Scan for the cell matching the given text and deliver its (x, y) coordinate at center. 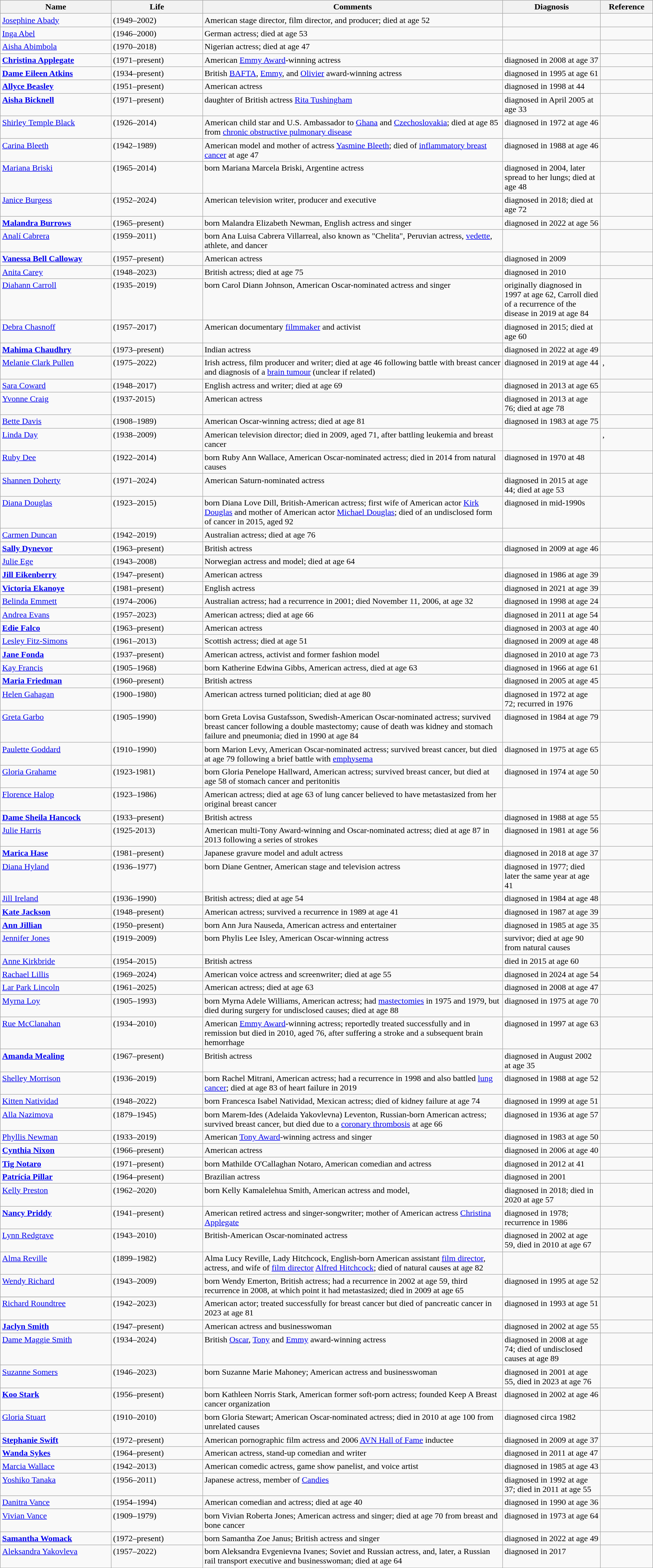
diagnosed in 1988 at age 46 (552, 150)
(1942–1989) (157, 150)
(1956–present) (157, 1399)
diagnosed in 2018; died in 2020 at age 57 (552, 1195)
diagnosed in 2001 (552, 1177)
diagnosed in 1993 at age 51 (552, 1308)
diagnosed in 1983 at age 75 (552, 421)
Julie Ege (56, 562)
Diana Douglas (56, 512)
Anne Kirkbride (56, 961)
diagnosed in mid-1990s (552, 512)
American actress; died at age 63 (353, 988)
British actress; died at age 75 (353, 272)
born Rachel Mitrani, American actress; had a recurrence in 1998 and also battled lung cancer; died at age 83 of heart failure in 2019 (353, 1083)
diagnosed in 2010 at age 73 (552, 654)
(1957–2022) (157, 1556)
Linda Day (56, 440)
American stage director, film director, and producer; died at age 52 (353, 20)
American actress; survived a recurrence in 1989 at age 41 (353, 912)
Jennifer Jones (56, 943)
diagnosed in 2009 (552, 259)
Mahima Chaudhry (56, 350)
Sara Coward (56, 385)
Suzanne Somers (56, 1376)
(1905–1968) (157, 668)
Marcia Wallace (56, 1466)
diagnosed in 1998 at 44 (552, 87)
Australian actress; died at age 76 (353, 535)
Alma Reville (56, 1263)
born Ruby Ann Wallace, American Oscar-nominated actress; died in 2014 from natural causes (353, 462)
diagnosed in 2013 at age 76; died at age 78 (552, 403)
diagnosed in 2011 at age 47 (552, 1453)
diagnosed in 2019 at age 44 (552, 368)
American voice actress and screenwriter; died at age 55 (353, 974)
Nancy Priddy (56, 1217)
Diana Hyland (56, 876)
diagnosed in 1975 at age 70 (552, 1005)
(1948–2022) (157, 1101)
Dame Sheila Hancock (56, 817)
diagnosed circa 1982 (552, 1422)
born Phylis Lee Isley, American Oscar-winning actress (353, 943)
American actress and businesswoman (353, 1326)
diagnosed in 1995 at age 52 (552, 1286)
diagnosed in 1985 at age 35 (552, 925)
(1959–2011) (157, 241)
American child star and U.S. Ambassador to Ghana and Czechoslovakia; died at age 85 from chronic obstructive pulmonary disease (353, 127)
diagnosed in 2002 at age 59, died in 2010 at age 67 (552, 1240)
diagnosed in 1995 at age 61 (552, 73)
diagnosed in 1997 at age 63 (552, 1033)
born Aleksandra Evgenievna Ivanes; Soviet and Russian actress, and, later, a Russian rail transport executive and businesswoman; died at age 64 (353, 1556)
American multi-Tony Award-winning and Oscar-nominated actress; died at age 87 in 2013 following a series of strokes (353, 835)
Tig Notaro (56, 1164)
Norwegian actress and model; died at age 64 (353, 562)
diagnosed in 2022 at age 56 (552, 223)
(1942–2013) (157, 1466)
Victoria Ekanoye (56, 588)
Rachael Lillis (56, 974)
diagnosed in 2017 (552, 1556)
(1922–2014) (157, 462)
Lar Park Lincoln (56, 988)
born Kathleen Norris Stark, American former soft-porn actress; founded Keep A Breast cancer organization (353, 1399)
Brazilian actress (353, 1177)
(1933–present) (157, 817)
born Kelly Kamalelehua Smith, American actress and model, (353, 1195)
(1954–2015) (157, 961)
diagnosed in 2006 at age 40 (552, 1150)
Florence Halop (56, 799)
diagnosed in 2008 at age 74; died of undisclosed causes at age 89 (552, 1349)
Irish actress, film producer and writer; died at age 46 following battle with breast cancer and diagnosis of a brain tumour (unclear if related) (353, 368)
Jill Eikenberry (56, 575)
died in 2015 at age 60 (552, 961)
Danitra Vance (56, 1502)
diagnosed in 2015; died at age 60 (552, 331)
Gloria Grahame (56, 777)
(1942–2023) (157, 1308)
American documentary filmmaker and activist (353, 331)
Debra Chasnoff (56, 331)
(1934–2024) (157, 1349)
diagnosed in 1975 at age 65 (552, 753)
Bette Davis (56, 421)
(1936–2019) (157, 1083)
Yoshiko Tanaka (56, 1485)
(1941–present) (157, 1217)
American actress, activist and former fashion model (353, 654)
born Katherine Edwina Gibbs, American actress, died at age 63 (353, 668)
born Francesca Isabel Natividad, Mexican actress; died of kidney failure at age 74 (353, 1101)
diagnosed in 2018; died at age 72 (552, 204)
English actress and writer; died at age 69 (353, 385)
Janice Burgess (56, 204)
Sally Dynevor (56, 548)
Aisha Abimbola (56, 47)
Belinda Emmett (56, 601)
diagnosed in 1998 at age 24 (552, 601)
diagnosed in 1970 at 48 (552, 462)
(1925-2013) (157, 835)
Diahann Carroll (56, 299)
Aleksandra Yakovleva (56, 1556)
diagnosed in 1981 at age 56 (552, 835)
diagnosed in 1988 at age 55 (552, 817)
survivor; died at age 90 from natural causes (552, 943)
British Oscar, Tony and Emmy award-winning actress (353, 1349)
Indian actress (353, 350)
(1910–1990) (157, 753)
Gloria Stuart (56, 1422)
American actress turned politician; died at age 80 (353, 699)
(1899–1982) (157, 1263)
Diagnosis (552, 7)
(1946–2023) (157, 1376)
American actor; treated successfully for breast cancer but died of pancreatic cancer in 2023 at age 81 (353, 1308)
(1948–present) (157, 912)
Amanda Mealing (56, 1060)
diagnosed in 2009 at age 37 (552, 1440)
Josephine Abady (56, 20)
diagnosed in 1984 at age 48 (552, 899)
diagnosed in 2005 at age 45 (552, 681)
diagnosed in 1978; recurrence in 1986 (552, 1217)
diagnosed in 2004, later spread to her lungs; died at age 48 (552, 177)
American television director; died in 2009, aged 71, after battling leukemia and breast cancer (353, 440)
born Gloria Penelope Hallward, American actress; survived breast cancer, but died at age 58 of stomach cancer and peritonitis (353, 777)
Shirley Temple Black (56, 127)
Carmen Duncan (56, 535)
American retired actress and singer-songwriter; mother of American actress Christina Applegate (353, 1217)
(1961–2025) (157, 988)
British BAFTA, Emmy, and Olivier award-winning actress (353, 73)
(1910–2010) (157, 1422)
English actress (353, 588)
(1957–2023) (157, 615)
Koo Stark (56, 1399)
(1900–1980) (157, 699)
Carina Bleeth (56, 150)
diagnosed in 2015 at age 44; died at age 53 (552, 485)
born Mathilde O'Callaghan Notaro, American comedian and actress (353, 1164)
(1934–2010) (157, 1033)
Alla Nazimova (56, 1119)
born Gloria Stewart; American Oscar-nominated actress; died in 2010 at age 100 from unrelated causes (353, 1422)
(1951–present) (157, 87)
(1948–2023) (157, 272)
(1909–1979) (157, 1520)
Jane Fonda (56, 654)
(1937–present) (157, 654)
(1935–2019) (157, 299)
born Suzanne Marie Mahoney; American actress and businesswoman (353, 1376)
Dame Eileen Atkins (56, 73)
born Samantha Zoe Janus; British actress and singer (353, 1538)
Kate Jackson (56, 912)
diagnosed in 2002 at age 46 (552, 1399)
Melanie Clark Pullen (56, 368)
(1943–2008) (157, 562)
Patrícia Pillar (56, 1177)
Stephanie Swift (56, 1440)
American Tony Award-winning actress and singer (353, 1137)
born Mariana Marcela Briski, Argentine actress (353, 177)
(1950–present) (157, 925)
Rue McClanahan (56, 1033)
Scottish actress; died at age 51 (353, 641)
originally diagnosed in 1997 at age 62, Carroll died of a recurrence of the disease in 2019 at age 84 (552, 299)
(1965–2014) (157, 177)
Cynthia Nixon (56, 1150)
diagnosed in 1984 at age 79 (552, 726)
(1952–2024) (157, 204)
American model and mother of actress Yasmine Bleeth; died of inflammatory breast cancer at age 47 (353, 150)
(1926–2014) (157, 127)
Dame Maggie Smith (56, 1349)
diagnosed in 1972 at age 46 (552, 127)
Comments (353, 7)
(1933–2019) (157, 1137)
American actress; died at age 63 of lung cancer believed to have metastasized from her original breast cancer (353, 799)
born Diane Gentner, American stage and television actress (353, 876)
Wendy Richard (56, 1286)
Jaclyn Smith (56, 1326)
born Ana Luisa Cabrera Villarreal, also known as "Chelita", Peruvian actress, vedette, athlete, and dancer (353, 241)
American actress; died at age 66 (353, 615)
Life (157, 7)
Andrea Evans (56, 615)
Julie Harris (56, 835)
(1943–2009) (157, 1286)
(1966–present) (157, 1150)
(1879–1945) (157, 1119)
(1949–2002) (157, 20)
(1967–present) (157, 1060)
diagnosed in 1966 at age 61 (552, 668)
(1937-2015) (157, 403)
American pornographic film actress and 2006 AVN Hall of Fame inductee (353, 1440)
diagnosed in 2024 at age 54 (552, 974)
(1969–2024) (157, 974)
Kelly Preston (56, 1195)
born Myrna Adele Williams, American actress; had mastectomies in 1975 and 1979, but died during surgery for undisclosed causes; died at age 88 (353, 1005)
(1934–present) (157, 73)
(1923-1981) (157, 777)
born Ann Jura Nauseda, American actress and entertainer (353, 925)
diagnosed in 2003 at age 40 (552, 628)
diagnosed in 2001 at age 55, died in 2023 at age 76 (552, 1376)
(1943–2010) (157, 1240)
American television writer, producer and executive (353, 204)
diagnosed in 1977; died later the same year at age 41 (552, 876)
diagnosed in 2011 at age 54 (552, 615)
Australian actress; had a recurrence in 2001; died November 11, 2006, at age 32 (353, 601)
diagnosed in April 2005 at age 33 (552, 105)
(1956–2011) (157, 1485)
American Saturn-nominated actress (353, 485)
diagnosed in 2021 at age 39 (552, 588)
American comedian and actress; died at age 40 (353, 1502)
born Malandra Elizabeth Newman, English actress and singer (353, 223)
British-American Oscar-nominated actress (353, 1240)
Shelley Morrison (56, 1083)
Jill Ireland (56, 899)
diagnosed in 1987 at age 39 (552, 912)
born Vivian Roberta Jones; American actress and singer; died at age 70 from breast and bone cancer (353, 1520)
diagnosed in 1973 at age 64 (552, 1520)
Marica Hase (56, 853)
(1962–2020) (157, 1195)
diagnosed in 1988 at age 52 (552, 1083)
American comedic actress, game show panelist, and voice artist (353, 1466)
(1975–2022) (157, 368)
Wanda Sykes (56, 1453)
(1961–2013) (157, 641)
Reference (627, 7)
(1905–1993) (157, 1005)
Japanese actress, member of Candies (353, 1485)
Vivian Vance (56, 1520)
(1970–2018) (157, 47)
diagnosed in 2008 at age 37 (552, 60)
diagnosed in 2008 at age 47 (552, 988)
American actress, stand-up comedian and writer (353, 1453)
Paulette Goddard (56, 753)
daughter of British actress Rita Tushingham (353, 105)
American Oscar-winning actress; died at age 81 (353, 421)
Lynn Redgrave (56, 1240)
diagnosed in 1974 at age 50 (552, 777)
diagnosed in 2002 at age 55 (552, 1326)
diagnosed in 1985 at age 43 (552, 1466)
(1938–2009) (157, 440)
Vanessa Bell Calloway (56, 259)
diagnosed in August 2002 at age 35 (552, 1060)
Myrna Loy (56, 1005)
(1908–1989) (157, 421)
(1923–1986) (157, 799)
(1923–2015) (157, 512)
diagnosed in 2010 (552, 272)
Kay Francis (56, 668)
(1936–1990) (157, 899)
diagnosed in 1972 at age 72; recurred in 1976 (552, 699)
diagnosed in 1999 at age 51 (552, 1101)
diagnosed in 2013 at age 65 (552, 385)
Maria Friedman (56, 681)
(1954–1994) (157, 1502)
British actress; died at age 54 (353, 899)
diagnosed in 2018 at age 37 (552, 853)
diagnosed in 2009 at age 46 (552, 548)
diagnosed in 2012 at 41 (552, 1164)
Ruby Dee (56, 462)
(1942–2019) (157, 535)
Richard Roundtree (56, 1308)
(1965–present) (157, 223)
(1948–2017) (157, 385)
Ann Jillian (56, 925)
born Marion Levy, American Oscar-nominated actress; survived breast cancer, but died at age 79 following a brief battle with emphysema (353, 753)
diagnosed in 1983 at age 50 (552, 1137)
(1957–2017) (157, 331)
Malandra Burrows (56, 223)
Phyllis Newman (56, 1137)
(1936–1977) (157, 876)
American Emmy Award-winning actress (353, 60)
Edie Falco (56, 628)
diagnosed in 2009 at age 48 (552, 641)
Christina Applegate (56, 60)
Anita Carey (56, 272)
Nigerian actress; died at age 47 (353, 47)
Inga Abel (56, 33)
Shannen Doherty (56, 485)
(1946–2000) (157, 33)
Japanese gravure model and adult actress (353, 853)
born Carol Diann Johnson, American Oscar-nominated actress and singer (353, 299)
(1919–2009) (157, 943)
Lesley Fitz-Simons (56, 641)
Yvonne Craig (56, 403)
diagnosed in 1992 at age 37; died in 2011 at age 55 (552, 1485)
German actress; died at age 53 (353, 33)
diagnosed in 1990 at age 36 (552, 1502)
diagnosed in 1936 at age 57 (552, 1119)
(1957–present) (157, 259)
(1973–present) (157, 350)
(1971–2024) (157, 485)
Allyce Beasley (56, 87)
Kitten Natividad (56, 1101)
(1974–2006) (157, 601)
Samantha Womack (56, 1538)
Greta Garbo (56, 726)
Analí Cabrera (56, 241)
Name (56, 7)
Aisha Bicknell (56, 105)
Helen Gahagan (56, 699)
(1960–present) (157, 681)
Mariana Briski (56, 177)
diagnosed in 1986 at age 39 (552, 575)
(1905–1990) (157, 726)
